Pinpoint the cell where the given text exists, returning its [x, y] midpoint coordinate. 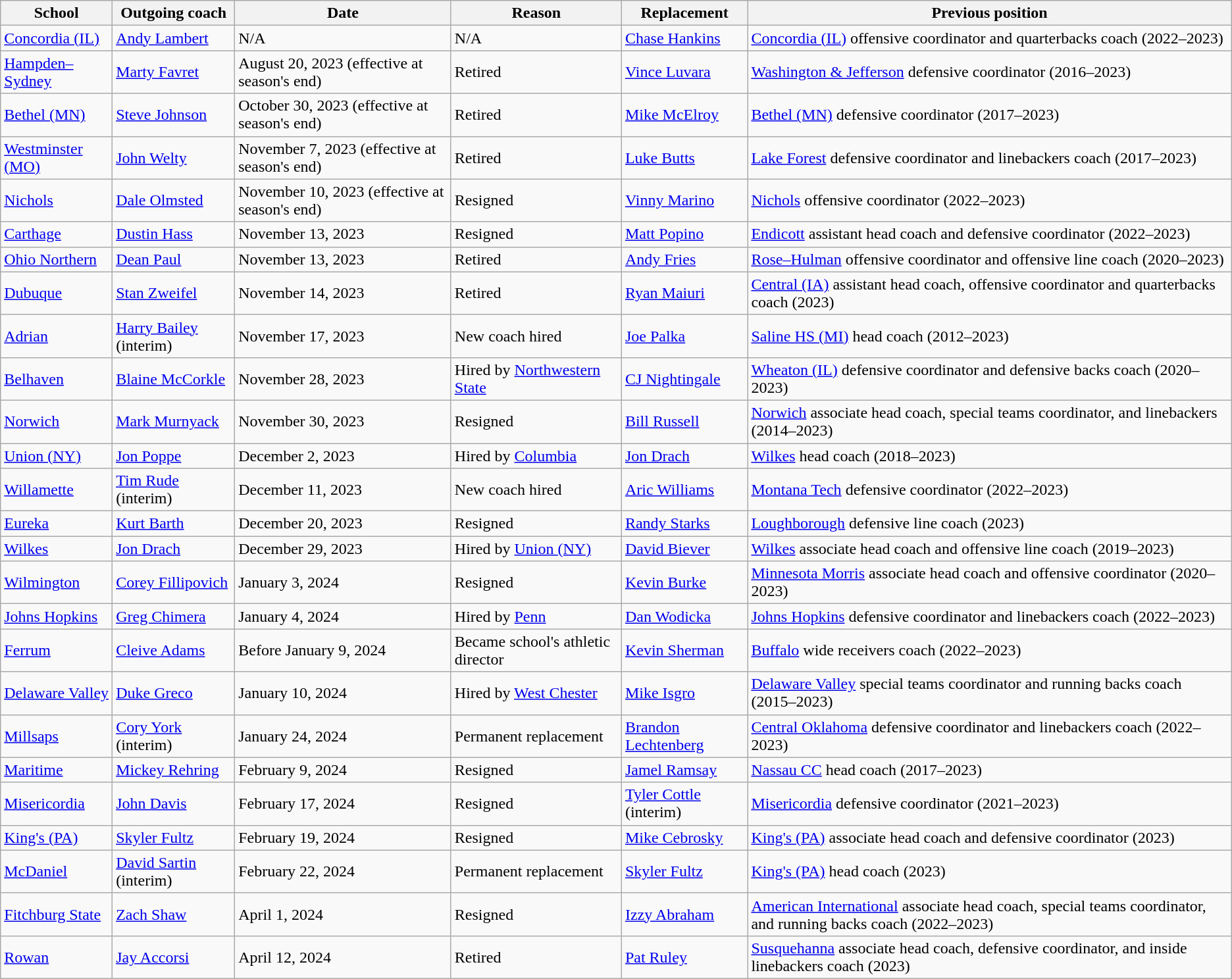
December 11, 2023 [344, 489]
David Biever [684, 549]
Norwich associate head coach, special teams coordinator, and linebackers (2014–2023) [990, 421]
Millsaps [57, 736]
Stan Zweifel [174, 293]
January 3, 2024 [344, 583]
Wilkes head coach (2018–2023) [990, 456]
Cleive Adams [174, 650]
Johns Hopkins defensive coordinator and linebackers coach (2022–2023) [990, 616]
Hired by Northwestern State [536, 379]
Dubuque [57, 293]
November 30, 2023 [344, 421]
Randy Starks [684, 524]
Kevin Burke [684, 583]
Date [344, 13]
Ferrum [57, 650]
Central Oklahoma defensive coordinator and linebackers coach (2022–2023) [990, 736]
Joe Palka [684, 336]
Andy Lambert [174, 38]
April 12, 2024 [344, 957]
Willamette [57, 489]
April 1, 2024 [344, 915]
Hired by Penn [536, 616]
Norwich [57, 421]
Jamel Ramsay [684, 770]
Steve Johnson [174, 114]
Mickey Rehring [174, 770]
Washington & Jefferson defensive coordinator (2016–2023) [990, 72]
Concordia (IL) offensive coordinator and quarterbacks coach (2022–2023) [990, 38]
Union (NY) [57, 456]
John Davis [174, 804]
Mike Isgro [684, 693]
Cory York (interim) [174, 736]
Johns Hopkins [57, 616]
King's (PA) associate head coach and defensive coordinator (2023) [990, 838]
Kurt Barth [174, 524]
Buffalo wide receivers coach (2022–2023) [990, 650]
Andy Fries [684, 259]
Delaware Valley [57, 693]
Susquehanna associate head coach, defensive coordinator, and inside linebackers coach (2023) [990, 957]
CJ Nightingale [684, 379]
January 10, 2024 [344, 693]
Luke Butts [684, 158]
February 9, 2024 [344, 770]
Marty Favret [174, 72]
November 28, 2023 [344, 379]
December 20, 2023 [344, 524]
Dan Wodicka [684, 616]
Misericordia defensive coordinator (2021–2023) [990, 804]
Replacement [684, 13]
Wheaton (IL) defensive coordinator and defensive backs coach (2020–2023) [990, 379]
Lake Forest defensive coordinator and linebackers coach (2017–2023) [990, 158]
Brandon Lechtenberg [684, 736]
McDaniel [57, 871]
Endicott assistant head coach and defensive coordinator (2022–2023) [990, 234]
Harry Bailey (interim) [174, 336]
August 20, 2023 (effective at season's end) [344, 72]
Dale Olmsted [174, 200]
Bethel (MN) defensive coordinator (2017–2023) [990, 114]
Rowan [57, 957]
Tim Rude (interim) [174, 489]
Hired by Columbia [536, 456]
Izzy Abraham [684, 915]
School [57, 13]
Reason [536, 13]
Greg Chimera [174, 616]
Pat Ruley [684, 957]
Adrian [57, 336]
Duke Greco [174, 693]
Became school's athletic director [536, 650]
Before January 9, 2024 [344, 650]
Wilkes associate head coach and offensive line coach (2019–2023) [990, 549]
King's (PA) [57, 838]
December 29, 2023 [344, 549]
November 10, 2023 (effective at season's end) [344, 200]
Tyler Cottle (interim) [684, 804]
John Welty [174, 158]
Loughborough defensive line coach (2023) [990, 524]
Montana Tech defensive coordinator (2022–2023) [990, 489]
Hired by Union (NY) [536, 549]
Concordia (IL) [57, 38]
December 2, 2023 [344, 456]
Blaine McCorkle [174, 379]
Fitchburg State [57, 915]
Bill Russell [684, 421]
Outgoing coach [174, 13]
November 14, 2023 [344, 293]
Hampden–Sydney [57, 72]
Westminster (MO) [57, 158]
David Sartin (interim) [174, 871]
Corey Fillipovich [174, 583]
Carthage [57, 234]
Kevin Sherman [684, 650]
Wilmington [57, 583]
February 19, 2024 [344, 838]
Mike McElroy [684, 114]
Eureka [57, 524]
November 7, 2023 (effective at season's end) [344, 158]
Zach Shaw [174, 915]
Dean Paul [174, 259]
Nassau CC head coach (2017–2023) [990, 770]
Jon Poppe [174, 456]
Vinny Marino [684, 200]
January 24, 2024 [344, 736]
Matt Popino [684, 234]
King's (PA) head coach (2023) [990, 871]
Maritime [57, 770]
Saline HS (MI) head coach (2012–2023) [990, 336]
Belhaven [57, 379]
Aric Williams [684, 489]
Nichols [57, 200]
Vince Luvara [684, 72]
November 17, 2023 [344, 336]
American International associate head coach, special teams coordinator, and running backs coach (2022–2023) [990, 915]
Delaware Valley special teams coordinator and running backs coach (2015–2023) [990, 693]
Rose–Hulman offensive coordinator and offensive line coach (2020–2023) [990, 259]
February 17, 2024 [344, 804]
Chase Hankins [684, 38]
January 4, 2024 [344, 616]
Dustin Hass [174, 234]
Mike Cebrosky [684, 838]
Ryan Maiuri [684, 293]
Jay Accorsi [174, 957]
February 22, 2024 [344, 871]
Ohio Northern [57, 259]
Wilkes [57, 549]
Misericordia [57, 804]
October 30, 2023 (effective at season's end) [344, 114]
Mark Murnyack [174, 421]
Previous position [990, 13]
Nichols offensive coordinator (2022–2023) [990, 200]
Minnesota Morris associate head coach and offensive coordinator (2020–2023) [990, 583]
Central (IA) assistant head coach, offensive coordinator and quarterbacks coach (2023) [990, 293]
Bethel (MN) [57, 114]
Hired by West Chester [536, 693]
